Find where the given text appears and provide that cell's center as (X, Y) coordinate. 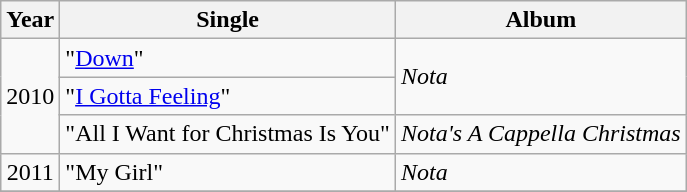
Nota's A Cappella Christmas (540, 134)
2010 (30, 96)
Year (30, 20)
"I Gotta Feeling" (228, 96)
"All I Want for Christmas Is You" (228, 134)
Single (228, 20)
"My Girl" (228, 172)
"Down" (228, 58)
Album (540, 20)
2011 (30, 172)
